Determine the (x, y) coordinate at the center of the cell enclosing the given text.  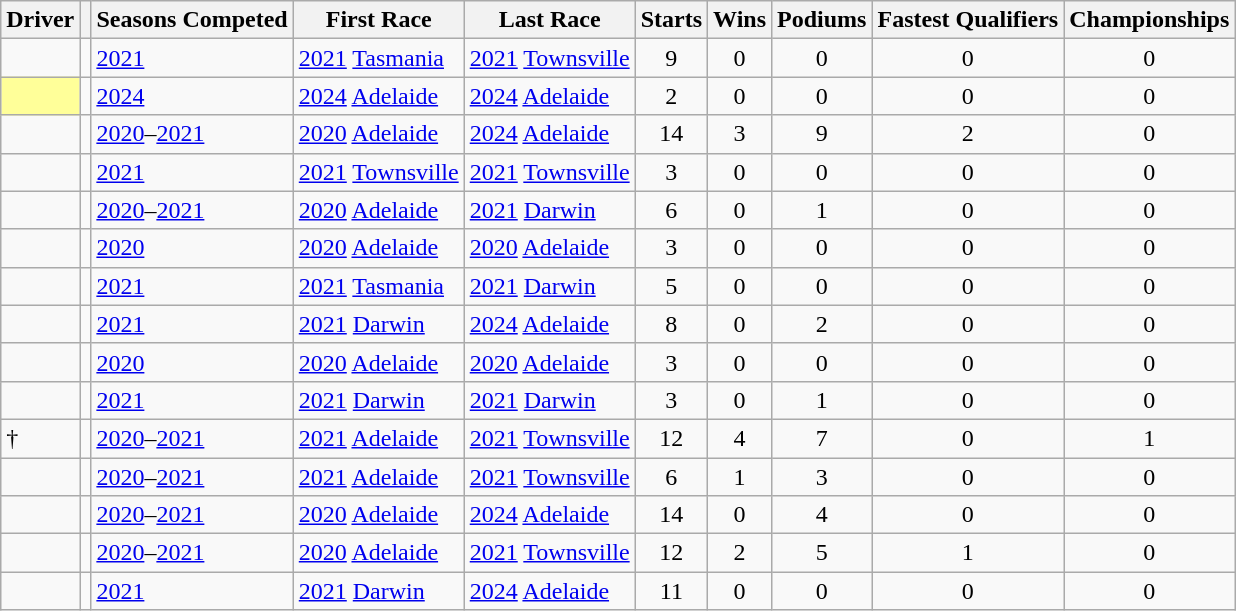
2024 (192, 96)
Seasons Competed (192, 20)
7 (822, 438)
† (40, 438)
Wins (740, 20)
11 (671, 591)
Championships (1150, 20)
Podiums (822, 20)
Driver (40, 20)
Fastest Qualifiers (968, 20)
8 (671, 324)
Last Race (550, 20)
First Race (378, 20)
Starts (671, 20)
